Capture the cell that displays the provided text and extract its (x, y) central coordinate. 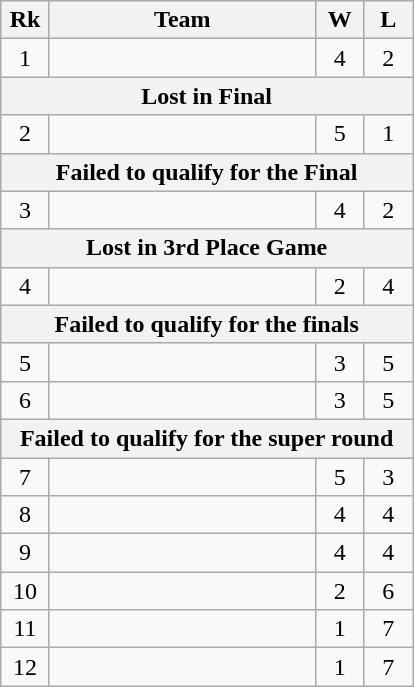
12 (26, 667)
Team (182, 20)
W (340, 20)
Rk (26, 20)
10 (26, 591)
8 (26, 515)
Lost in 3rd Place Game (207, 248)
Failed to qualify for the Final (207, 172)
Failed to qualify for the finals (207, 324)
Lost in Final (207, 96)
11 (26, 629)
Failed to qualify for the super round (207, 438)
L (388, 20)
9 (26, 553)
